Find where the given text appears and provide that cell's center as (X, Y) coordinate. 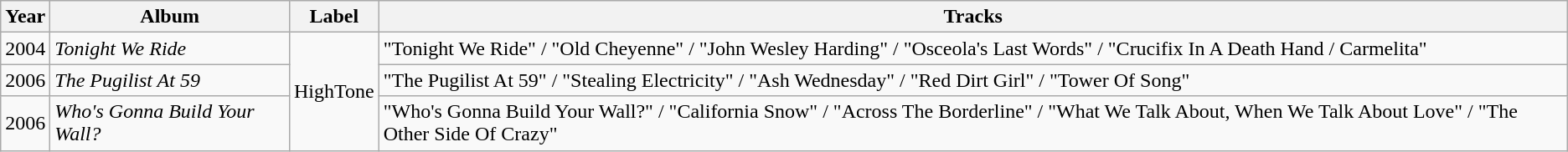
Label (333, 17)
"The Pugilist At 59" / "Stealing Electricity" / "Ash Wednesday" / "Red Dirt Girl" / "Tower Of Song" (973, 80)
2004 (25, 48)
HighTone (333, 92)
Year (25, 17)
Tonight We Ride (170, 48)
"Tonight We Ride" / "Old Cheyenne" / "John Wesley Harding" / "Osceola's Last Words" / "Crucifix In A Death Hand / Carmelita" (973, 48)
Who's Gonna Build Your Wall? (170, 124)
Tracks (973, 17)
Album (170, 17)
The Pugilist At 59 (170, 80)
